Return the (X, Y) coordinate for the center point of the cell that contains the specified text.  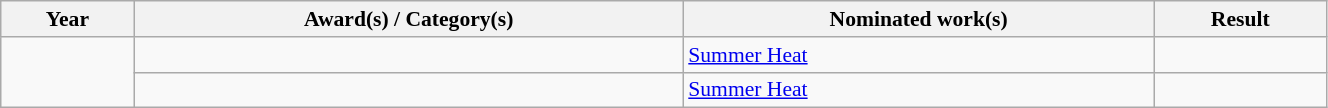
Result (1240, 19)
Award(s) / Category(s) (408, 19)
Nominated work(s) (918, 19)
Year (68, 19)
